Extract the [X, Y] coordinate from the center of the cell holding the provided text.  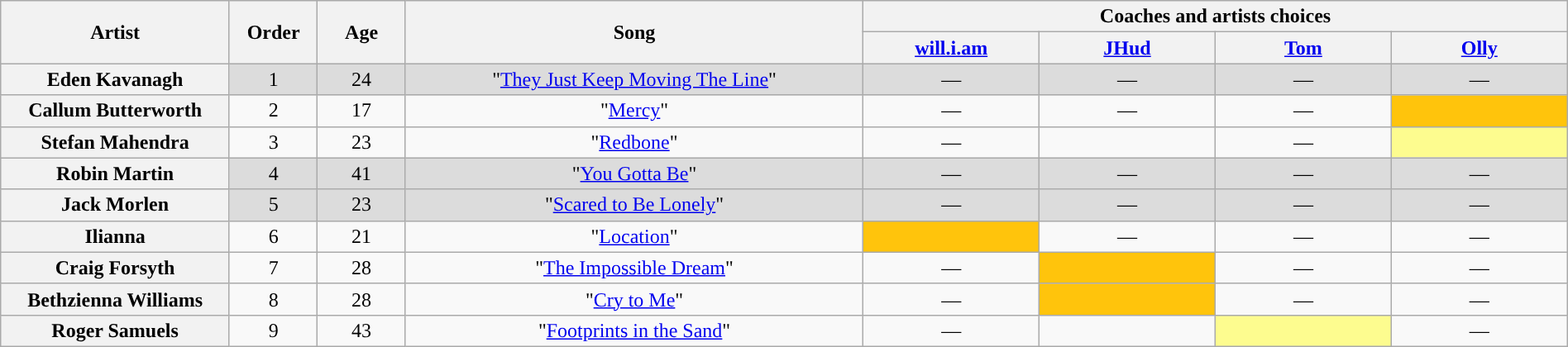
9 [273, 330]
"Scared to Be Lonely" [633, 205]
4 [273, 173]
Tom [1303, 48]
8 [273, 299]
3 [273, 142]
7 [273, 268]
Song [633, 32]
Stefan Mahendra [116, 142]
24 [361, 79]
Roger Samuels [116, 330]
JHud [1128, 48]
"Cry to Me" [633, 299]
1 [273, 79]
Olly [1479, 48]
41 [361, 173]
Craig Forsyth [116, 268]
43 [361, 330]
Ilianna [116, 236]
"You Gotta Be" [633, 173]
"Mercy" [633, 111]
Bethzienna Williams [116, 299]
Age [361, 32]
"They Just Keep Moving The Line" [633, 79]
Eden Kavanagh [116, 79]
"The Impossible Dream" [633, 268]
Artist [116, 32]
will.i.am [951, 48]
17 [361, 111]
21 [361, 236]
Jack Morlen [116, 205]
Coaches and artists choices [1216, 17]
Robin Martin [116, 173]
"Location" [633, 236]
2 [273, 111]
"Redbone" [633, 142]
5 [273, 205]
6 [273, 236]
"Footprints in the Sand" [633, 330]
Callum Butterworth [116, 111]
Order [273, 32]
